Find where the given text appears and provide that cell's center as (x, y) coordinate. 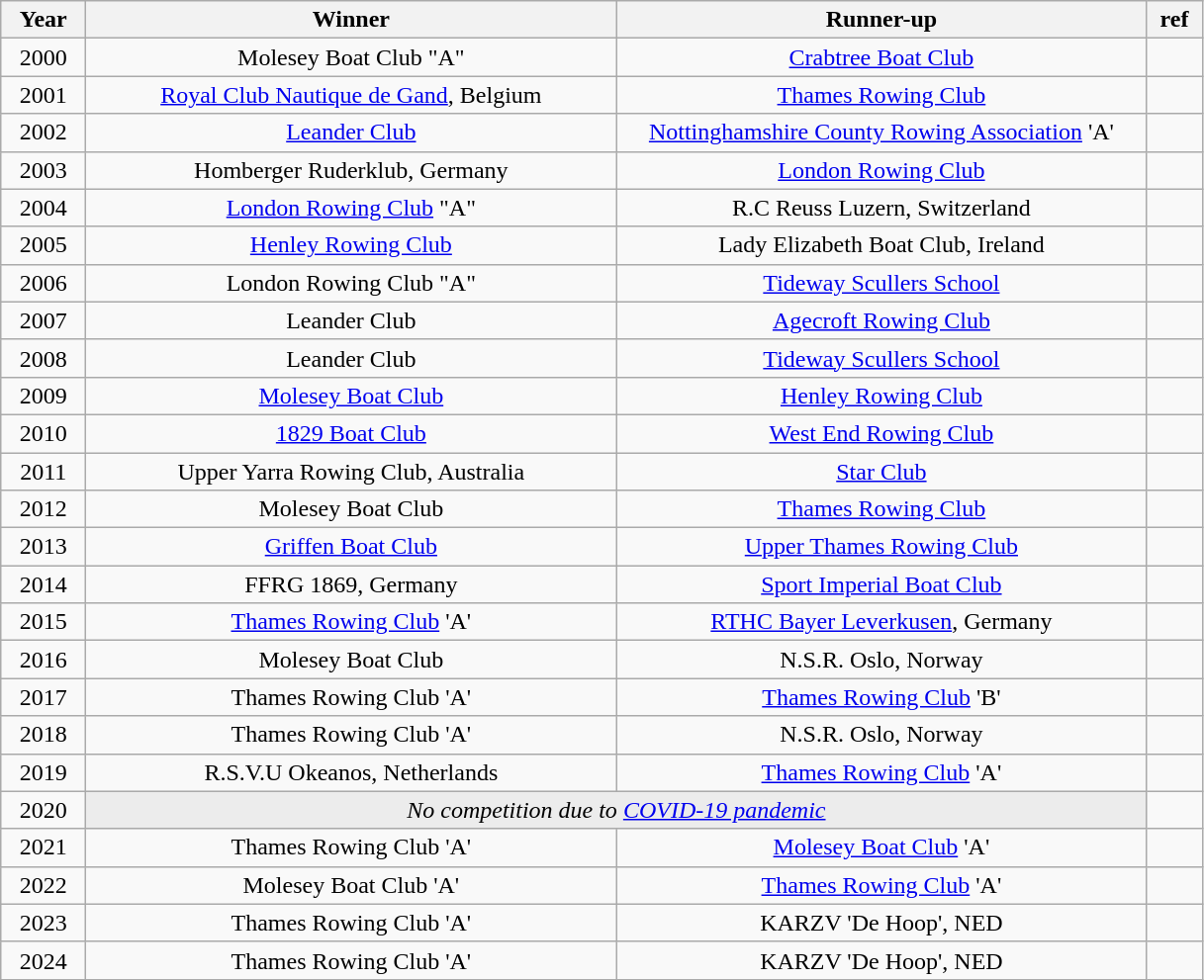
Homberger Ruderklub, Germany (351, 170)
2005 (44, 245)
2004 (44, 208)
Upper Yarra Rowing Club, Australia (351, 472)
2001 (44, 95)
Upper Thames Rowing Club (881, 547)
2012 (44, 509)
FFRG 1869, Germany (351, 584)
2015 (44, 622)
Royal Club Nautique de Gand, Belgium (351, 95)
2003 (44, 170)
2007 (44, 320)
2023 (44, 923)
2024 (44, 960)
Year (44, 20)
RTHC Bayer Leverkusen, Germany (881, 622)
ref (1174, 20)
2017 (44, 697)
2022 (44, 885)
Lady Elizabeth Boat Club, Ireland (881, 245)
Nottinghamshire County Rowing Association 'A' (881, 133)
2009 (44, 396)
Agecroft Rowing Club (881, 320)
R.C Reuss Luzern, Switzerland (881, 208)
2010 (44, 433)
West End Rowing Club (881, 433)
2020 (44, 810)
London Rowing Club (881, 170)
2006 (44, 283)
Crabtree Boat Club (881, 57)
Winner (351, 20)
2018 (44, 735)
2021 (44, 847)
2019 (44, 772)
No competition due to COVID-19 pandemic (616, 810)
Griffen Boat Club (351, 547)
Star Club (881, 472)
Thames Rowing Club 'B' (881, 697)
2014 (44, 584)
2013 (44, 547)
R.S.V.U Okeanos, Netherlands (351, 772)
Molesey Boat Club "A" (351, 57)
2008 (44, 358)
2002 (44, 133)
2000 (44, 57)
2016 (44, 660)
2011 (44, 472)
1829 Boat Club (351, 433)
Runner-up (881, 20)
Sport Imperial Boat Club (881, 584)
